From the cell containing the given text, extract its center point as (x, y) coordinate. 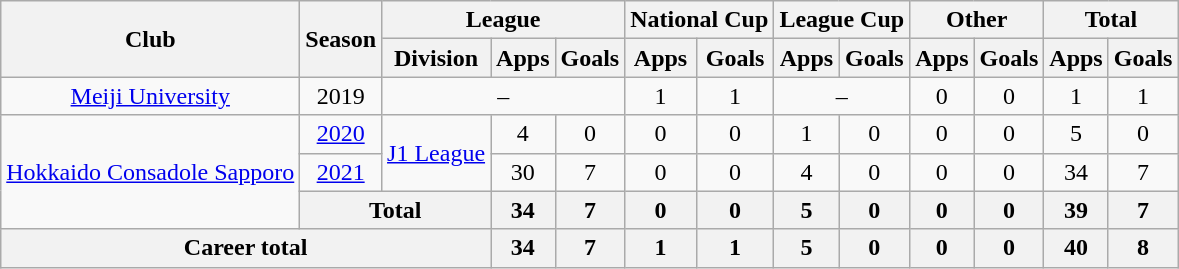
39 (1076, 210)
Division (436, 58)
30 (523, 172)
Other (977, 20)
Career total (246, 248)
2021 (341, 172)
8 (1143, 248)
League (504, 20)
2020 (341, 134)
2019 (341, 96)
40 (1076, 248)
Season (341, 39)
Club (150, 39)
League Cup (842, 20)
National Cup (700, 20)
Meiji University (150, 96)
Hokkaido Consadole Sapporo (150, 172)
J1 League (436, 153)
